Determine the [x, y] coordinate at the center of the cell enclosing the given text.  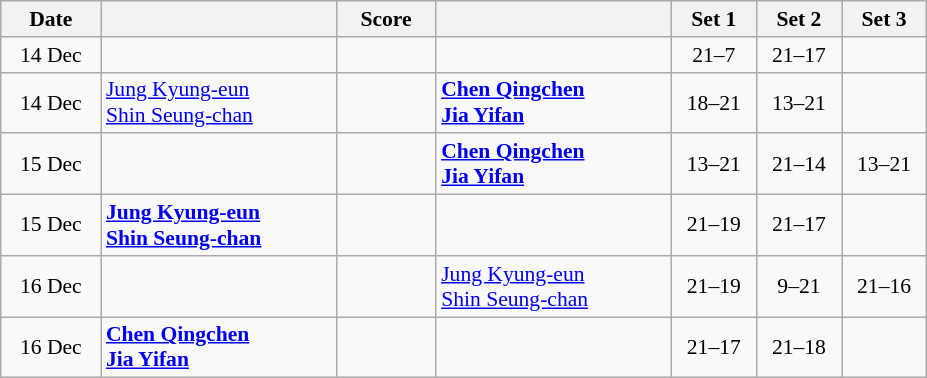
Date [51, 19]
21–16 [884, 286]
Score [386, 19]
21–7 [714, 55]
Set 3 [884, 19]
9–21 [798, 286]
21–14 [798, 164]
Set 1 [714, 19]
18–21 [714, 102]
Set 2 [798, 19]
21–18 [798, 348]
